From the cell containing the given text, extract its center point as (x, y) coordinate. 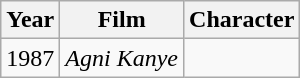
Film (122, 20)
1987 (30, 58)
Year (30, 20)
Character (242, 20)
Agni Kanye (122, 58)
